Locate the cell with the specified text and output its [x, y] center coordinate. 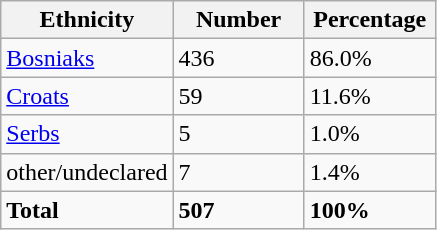
1.0% [370, 134]
Ethnicity [87, 20]
436 [238, 58]
Percentage [370, 20]
59 [238, 96]
Number [238, 20]
100% [370, 210]
Total [87, 210]
Serbs [87, 134]
11.6% [370, 96]
5 [238, 134]
Croats [87, 96]
86.0% [370, 58]
7 [238, 172]
1.4% [370, 172]
507 [238, 210]
other/undeclared [87, 172]
Bosniaks [87, 58]
